Identify which cell holds the provided text, then report its (x, y) central coordinate. 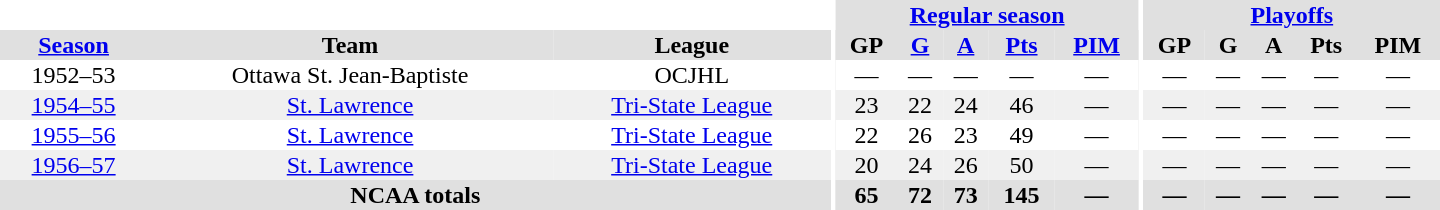
73 (966, 195)
46 (1022, 105)
1952–53 (74, 75)
Season (74, 45)
1955–56 (74, 135)
Team (350, 45)
Regular season (988, 15)
145 (1022, 195)
NCAA totals (416, 195)
League (692, 45)
50 (1022, 165)
Ottawa St. Jean-Baptiste (350, 75)
1954–55 (74, 105)
Playoffs (1292, 15)
72 (920, 195)
65 (866, 195)
OCJHL (692, 75)
1956–57 (74, 165)
49 (1022, 135)
20 (866, 165)
